Pinpoint the cell where the given text exists, returning its [x, y] midpoint coordinate. 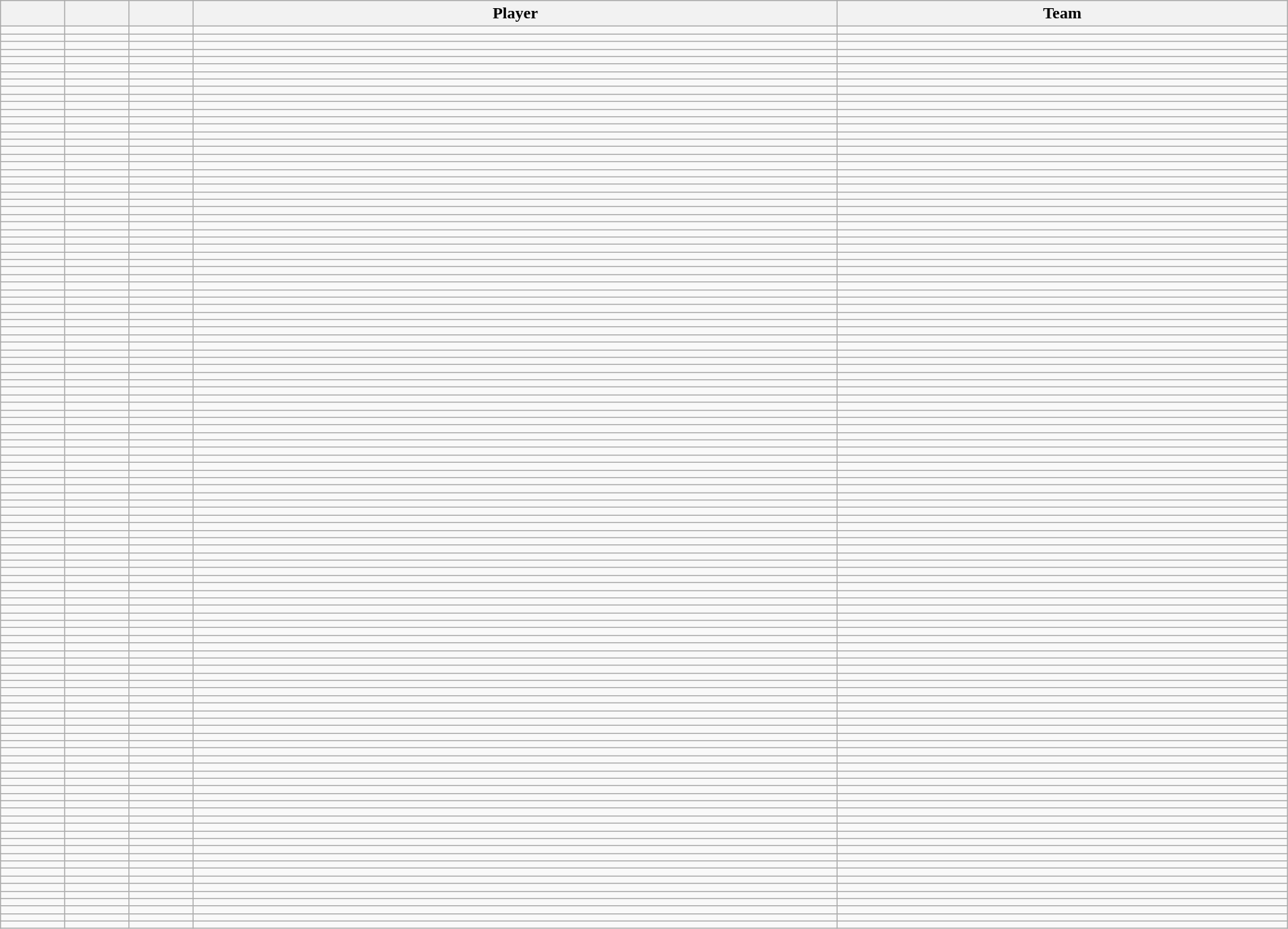
Team [1062, 14]
Player [515, 14]
